Return the (x, y) coordinate for the center point of the cell that contains the specified text.  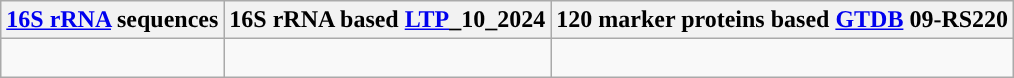
16S rRNA based LTP_10_2024 (388, 20)
120 marker proteins based GTDB 09-RS220 (782, 20)
16S rRNA sequences (112, 20)
